Identify which cell holds the provided text, then report its [X, Y] central coordinate. 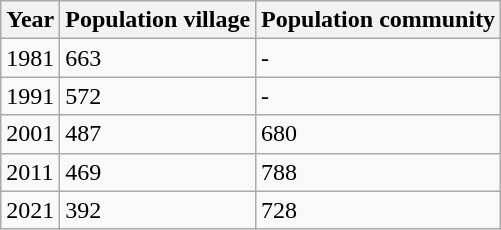
1981 [30, 58]
1991 [30, 96]
Population community [378, 20]
2021 [30, 210]
392 [158, 210]
788 [378, 172]
728 [378, 210]
2011 [30, 172]
Year [30, 20]
469 [158, 172]
663 [158, 58]
680 [378, 134]
572 [158, 96]
487 [158, 134]
Population village [158, 20]
2001 [30, 134]
